Detect which cell encompasses the target text, then output its [X, Y] center coordinate. 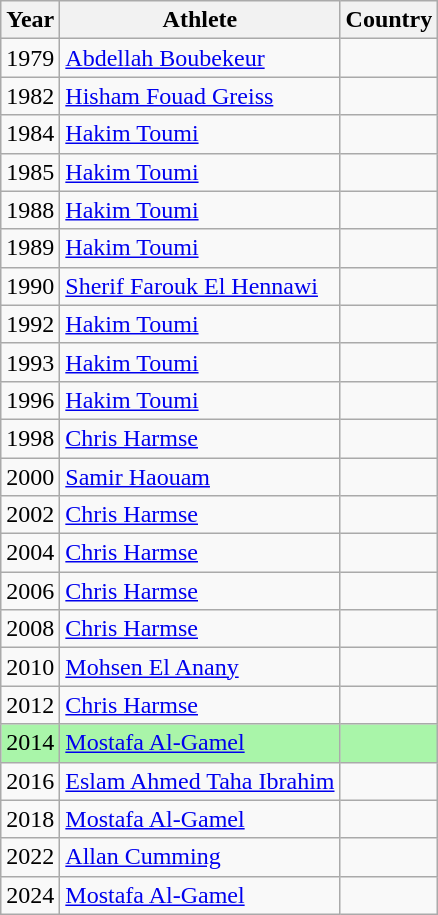
Abdellah Boubekeur [200, 58]
1993 [30, 362]
1985 [30, 172]
Country [389, 20]
1984 [30, 134]
2000 [30, 477]
1996 [30, 400]
Athlete [200, 20]
1992 [30, 324]
Allan Cumming [200, 857]
Sherif Farouk El Hennawi [200, 286]
Mohsen El Anany [200, 667]
2010 [30, 667]
2006 [30, 591]
1989 [30, 248]
2014 [30, 743]
Hisham Fouad Greiss [200, 96]
2008 [30, 629]
2004 [30, 553]
2022 [30, 857]
1979 [30, 58]
2002 [30, 515]
1998 [30, 438]
1988 [30, 210]
2016 [30, 781]
2012 [30, 705]
2024 [30, 895]
Samir Haouam [200, 477]
Year [30, 20]
Eslam Ahmed Taha Ibrahim [200, 781]
2018 [30, 819]
1982 [30, 96]
1990 [30, 286]
